Provide the [x, y] coordinate of the cell's center where the given text is located.  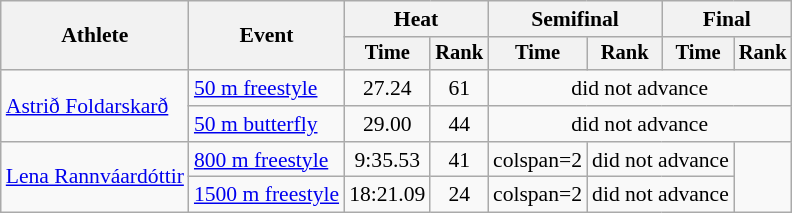
61 [459, 88]
29.00 [387, 124]
1500 m freestyle [266, 195]
Final [726, 19]
Lena Rannváardóttir [95, 178]
18:21.09 [387, 195]
Semifinal [575, 19]
Event [266, 36]
Astrið Foldarskarð [95, 106]
24 [459, 195]
27.24 [387, 88]
Heat [416, 19]
800 m freestyle [266, 160]
50 m butterfly [266, 124]
9:35.53 [387, 160]
Athlete [95, 36]
44 [459, 124]
50 m freestyle [266, 88]
41 [459, 160]
